Output the (X, Y) coordinate of the center of the cell containing the given text.  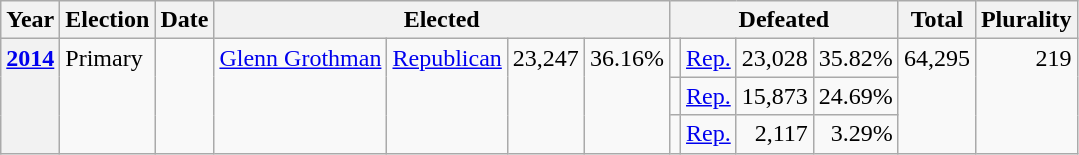
15,873 (774, 96)
23,247 (546, 96)
36.16% (626, 96)
Elected (442, 20)
2,117 (774, 134)
Primary (108, 96)
64,295 (936, 96)
24.69% (856, 96)
23,028 (774, 58)
2014 (30, 96)
Date (184, 20)
Republican (447, 96)
3.29% (856, 134)
Total (936, 20)
35.82% (856, 58)
Plurality (1026, 20)
Year (30, 20)
Defeated (784, 20)
Election (108, 20)
Glenn Grothman (300, 96)
219 (1026, 96)
